Identify which cell holds the provided text, then report its [X, Y] central coordinate. 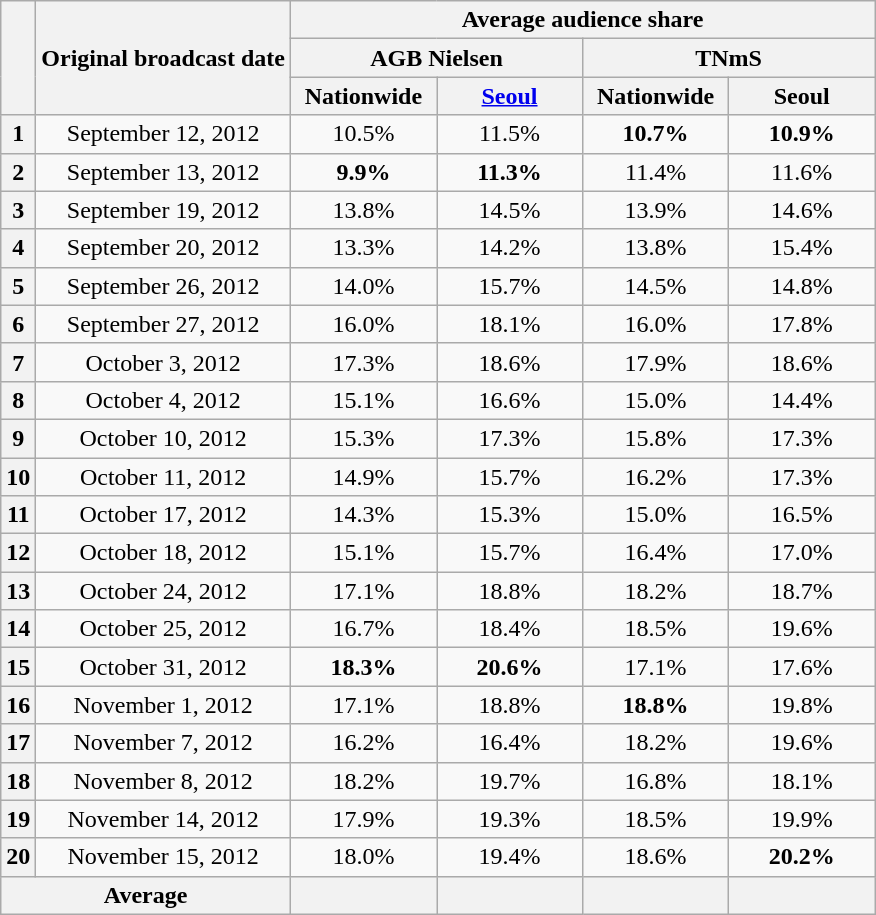
November 8, 2012 [164, 781]
20.6% [509, 667]
7 [18, 362]
16.5% [802, 515]
13 [18, 591]
Average audience share [582, 20]
16.8% [656, 781]
September 20, 2012 [164, 248]
2 [18, 172]
14.0% [363, 286]
1 [18, 134]
TNmS [729, 58]
19 [18, 819]
18.3% [363, 667]
17 [18, 743]
14 [18, 629]
14.8% [802, 286]
14.6% [802, 210]
October 10, 2012 [164, 438]
18 [18, 781]
October 3, 2012 [164, 362]
20 [18, 857]
Original broadcast date [164, 58]
17.8% [802, 324]
9 [18, 438]
11.5% [509, 134]
October 31, 2012 [164, 667]
October 18, 2012 [164, 553]
November 14, 2012 [164, 819]
September 19, 2012 [164, 210]
16.6% [509, 400]
October 4, 2012 [164, 400]
17.0% [802, 553]
15.4% [802, 248]
5 [18, 286]
November 15, 2012 [164, 857]
15.8% [656, 438]
October 11, 2012 [164, 477]
8 [18, 400]
15 [18, 667]
11 [18, 515]
16 [18, 705]
19.7% [509, 781]
September 12, 2012 [164, 134]
18.7% [802, 591]
14.2% [509, 248]
6 [18, 324]
9.9% [363, 172]
14.3% [363, 515]
Average [146, 895]
AGB Nielsen [436, 58]
September 27, 2012 [164, 324]
4 [18, 248]
October 25, 2012 [164, 629]
11.3% [509, 172]
13.9% [656, 210]
18.4% [509, 629]
September 13, 2012 [164, 172]
19.4% [509, 857]
14.4% [802, 400]
14.9% [363, 477]
19.8% [802, 705]
13.3% [363, 248]
11.4% [656, 172]
September 26, 2012 [164, 286]
11.6% [802, 172]
October 17, 2012 [164, 515]
18.0% [363, 857]
16.7% [363, 629]
10.7% [656, 134]
12 [18, 553]
10.9% [802, 134]
19.9% [802, 819]
17.6% [802, 667]
November 7, 2012 [164, 743]
November 1, 2012 [164, 705]
October 24, 2012 [164, 591]
20.2% [802, 857]
3 [18, 210]
10.5% [363, 134]
19.3% [509, 819]
10 [18, 477]
